From the cell containing the given text, extract its center point as (x, y) coordinate. 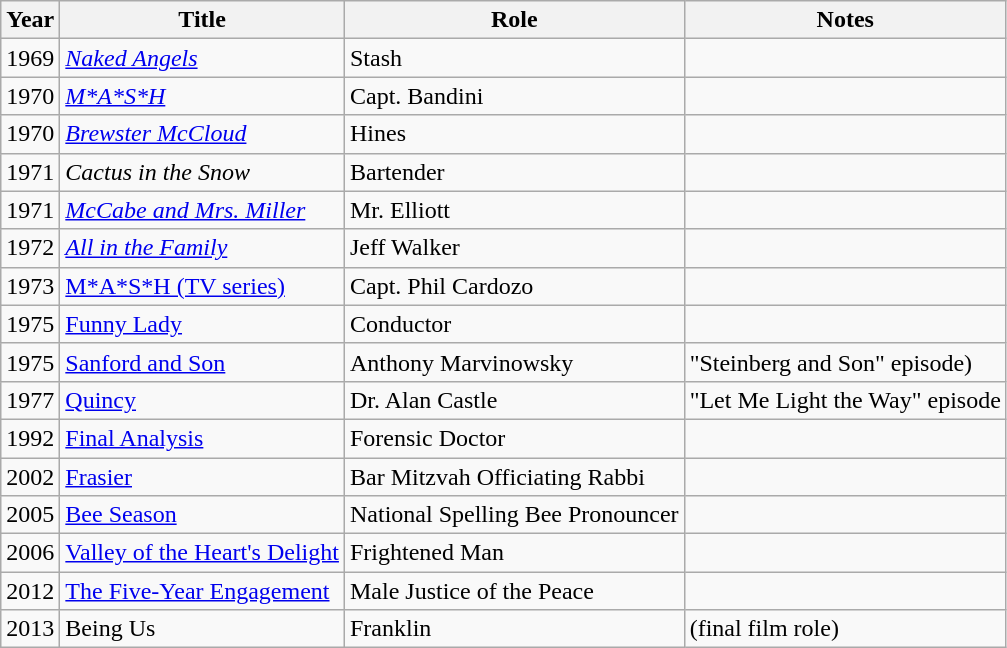
Cactus in the Snow (202, 172)
Final Analysis (202, 438)
Frasier (202, 477)
National Spelling Bee Pronouncer (514, 515)
Sanford and Son (202, 362)
Frightened Man (514, 553)
Conductor (514, 324)
Year (30, 20)
1977 (30, 400)
Anthony Marvinowsky (514, 362)
Bar Mitzvah Officiating Rabbi (514, 477)
Bartender (514, 172)
1969 (30, 58)
"Steinberg and Son" episode) (845, 362)
Naked Angels (202, 58)
Capt. Bandini (514, 96)
2013 (30, 629)
"Let Me Light the Way" episode (845, 400)
Capt. Phil Cardozo (514, 286)
2006 (30, 553)
Bee Season (202, 515)
Forensic Doctor (514, 438)
McCabe and Mrs. Miller (202, 210)
Brewster McCloud (202, 134)
All in the Family (202, 248)
2005 (30, 515)
Male Justice of the Peace (514, 591)
Franklin (514, 629)
Jeff Walker (514, 248)
Valley of the Heart's Delight (202, 553)
1973 (30, 286)
Role (514, 20)
Stash (514, 58)
1992 (30, 438)
Being Us (202, 629)
(final film role) (845, 629)
1972 (30, 248)
Notes (845, 20)
M*A*S*H (202, 96)
2012 (30, 591)
Quincy (202, 400)
2002 (30, 477)
Funny Lady (202, 324)
Title (202, 20)
The Five-Year Engagement (202, 591)
Dr. Alan Castle (514, 400)
Mr. Elliott (514, 210)
M*A*S*H (TV series) (202, 286)
Hines (514, 134)
